Output the (x, y) coordinate of the center of the cell containing the given text.  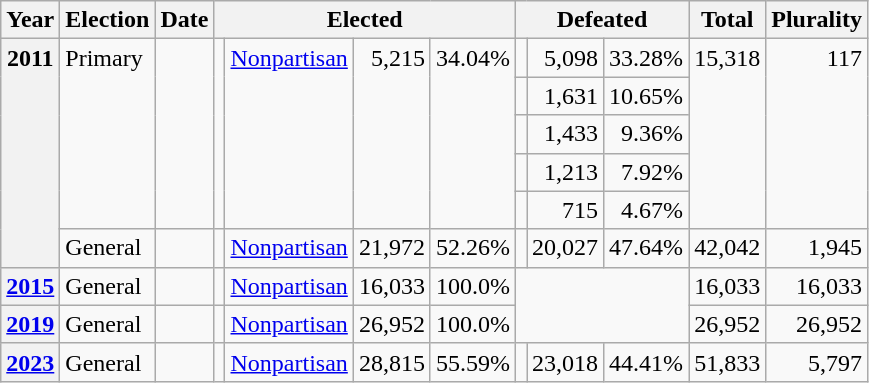
2011 (30, 153)
5,098 (566, 58)
2023 (30, 362)
5,215 (392, 134)
715 (566, 210)
21,972 (392, 248)
Election (108, 20)
55.59% (472, 362)
Total (728, 20)
1,631 (566, 96)
Defeated (602, 20)
1,945 (817, 248)
10.65% (646, 96)
117 (817, 134)
Plurality (817, 20)
9.36% (646, 134)
51,833 (728, 362)
Primary (108, 134)
28,815 (392, 362)
7.92% (646, 172)
20,027 (566, 248)
33.28% (646, 58)
Year (30, 20)
52.26% (472, 248)
47.64% (646, 248)
34.04% (472, 134)
Date (184, 20)
23,018 (566, 362)
2019 (30, 324)
42,042 (728, 248)
Elected (365, 20)
1,213 (566, 172)
1,433 (566, 134)
5,797 (817, 362)
44.41% (646, 362)
15,318 (728, 134)
4.67% (646, 210)
2015 (30, 286)
